Pinpoint the cell where the given text exists, returning its (x, y) midpoint coordinate. 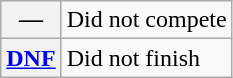
Did not finish (146, 58)
DNF (31, 58)
— (31, 20)
Did not compete (146, 20)
